Extract the (X, Y) coordinate from the center of the cell holding the provided text.  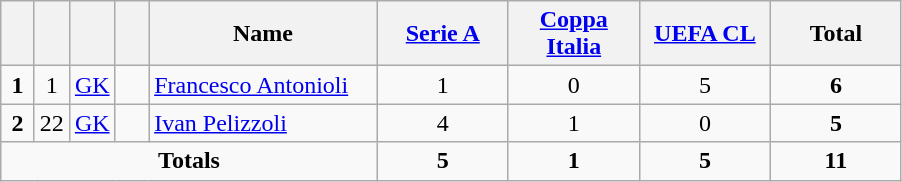
22 (52, 123)
4 (442, 123)
Coppa Italia (574, 34)
2 (18, 123)
UEFA CL (704, 34)
Serie A (442, 34)
Totals (189, 161)
Name (264, 34)
6 (836, 85)
11 (836, 161)
Total (836, 34)
Francesco Antonioli (264, 85)
Ivan Pelizzoli (264, 123)
